Return [X, Y] of the center of cell containing provided text 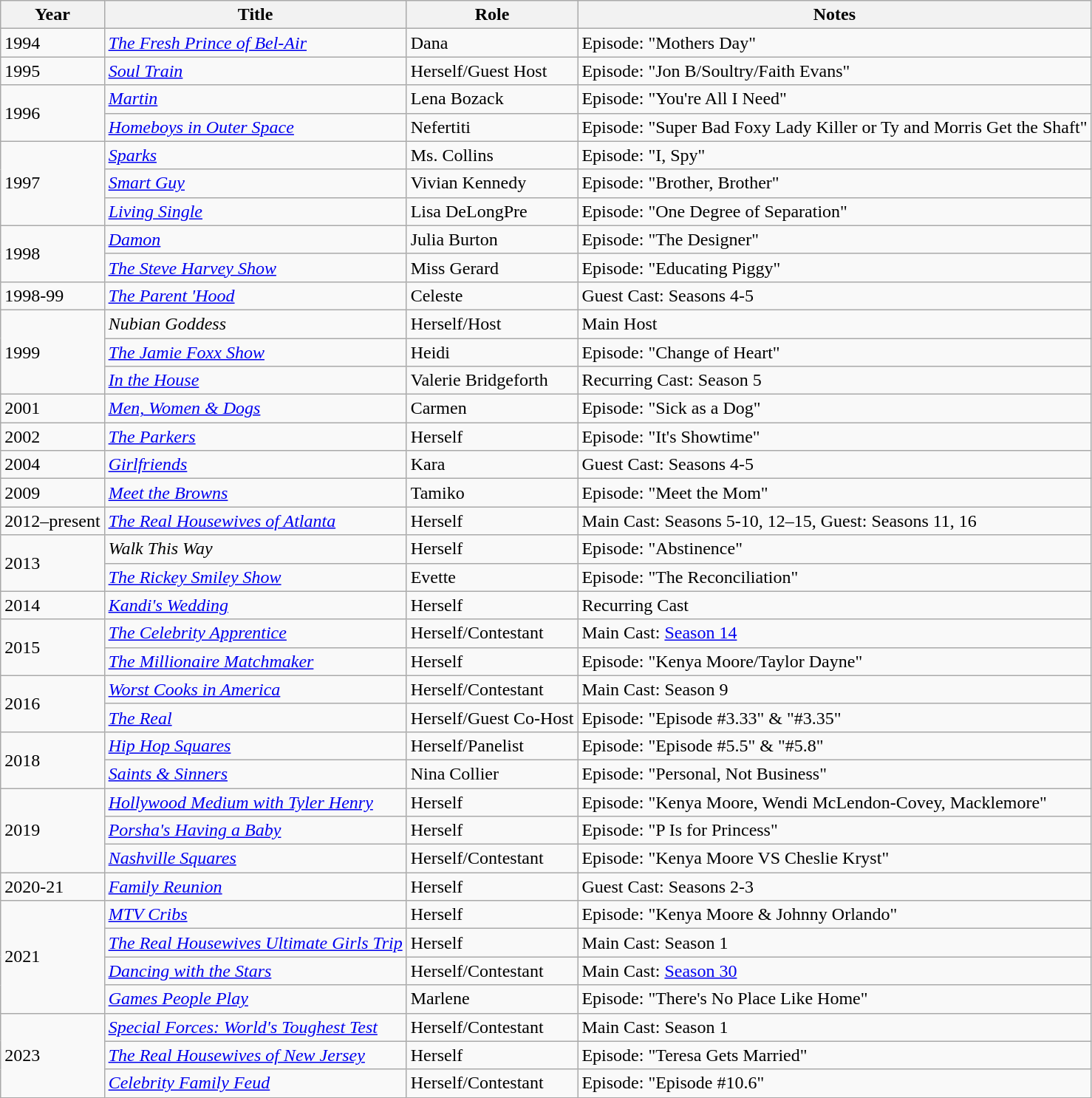
Celebrity Family Feud [256, 1083]
Main Cast: Season 14 [835, 633]
2018 [52, 760]
Soul Train [256, 71]
Carmen [492, 409]
Girlfriends [256, 465]
Living Single [256, 211]
2004 [52, 465]
Walk This Way [256, 549]
Episode: "Teresa Gets Married" [835, 1055]
1996 [52, 113]
Worst Cooks in America [256, 689]
Special Forces: World's Toughest Test [256, 1027]
Nefertiti [492, 127]
Episode: "Educating Piggy" [835, 267]
Lisa DeLongPre [492, 211]
Episode: "The Designer" [835, 239]
1997 [52, 183]
MTV Cribs [256, 915]
Dancing with the Stars [256, 971]
Men, Women & Dogs [256, 409]
Miss Gerard [492, 267]
Marlene [492, 999]
The Rickey Smiley Show [256, 577]
1999 [52, 352]
2015 [52, 647]
Title [256, 15]
Episode: "It's Showtime" [835, 437]
Lena Bozack [492, 99]
The Fresh Prince of Bel-Air [256, 43]
Julia Burton [492, 239]
Homeboys in Outer Space [256, 127]
Role [492, 15]
Episode: "Jon B/Soultry/Faith Evans" [835, 71]
Episode: "Abstinence" [835, 549]
Episode: "Sick as a Dog" [835, 409]
The Real Housewives of New Jersey [256, 1055]
Episode: "Change of Heart" [835, 352]
Herself/Guest Co-Host [492, 717]
Episode: "Brother, Brother" [835, 183]
Martin [256, 99]
Celeste [492, 296]
Herself/Host [492, 324]
Nubian Goddess [256, 324]
Main Cast: Season 30 [835, 971]
Episode: "Mothers Day" [835, 43]
Dana [492, 43]
Episode: "Kenya Moore VS Cheslie Kryst" [835, 859]
Year [52, 15]
The Parkers [256, 437]
Kara [492, 465]
The Real Housewives Ultimate Girls Trip [256, 943]
Episode: "I, Spy" [835, 155]
Episode: "Episode #5.5" & "#5.8" [835, 746]
Saints & Sinners [256, 774]
1995 [52, 71]
Main Cast: Season 9 [835, 689]
Vivian Kennedy [492, 183]
Notes [835, 15]
Episode: "There's No Place Like Home" [835, 999]
Episode: "Meet the Mom" [835, 493]
2023 [52, 1055]
Family Reunion [256, 887]
Nashville Squares [256, 859]
The Real [256, 717]
The Real Housewives of Atlanta [256, 521]
Recurring Cast: Season 5 [835, 381]
2014 [52, 605]
Sparks [256, 155]
Meet the Browns [256, 493]
2021 [52, 957]
Main Cast: Seasons 5-10, 12–15, Guest: Seasons 11, 16 [835, 521]
1998-99 [52, 296]
Games People Play [256, 999]
The Jamie Foxx Show [256, 352]
2019 [52, 830]
Episode: "Super Bad Foxy Lady Killer or Ty and Morris Get the Shaft" [835, 127]
Damon [256, 239]
Guest Cast: Seasons 2-3 [835, 887]
The Parent 'Hood [256, 296]
2009 [52, 493]
In the House [256, 381]
Episode: "P Is for Princess" [835, 831]
Main Host [835, 324]
Recurring Cast [835, 605]
Hollywood Medium with Tyler Henry [256, 802]
The Millionaire Matchmaker [256, 661]
The Steve Harvey Show [256, 267]
Evette [492, 577]
Smart Guy [256, 183]
Porsha's Having a Baby [256, 831]
1994 [52, 43]
Episode: "Kenya Moore/Taylor Dayne" [835, 661]
Episode: "Episode #10.6" [835, 1083]
Heidi [492, 352]
Episode: "You're All I Need" [835, 99]
2020-21 [52, 887]
Tamiko [492, 493]
Valerie Bridgeforth [492, 381]
Herself/Panelist [492, 746]
Episode: "Kenya Moore, Wendi McLendon-Covey, Macklemore" [835, 802]
Episode: "Episode #3.33" & "#3.35" [835, 717]
2013 [52, 563]
Episode: "Kenya Moore & Johnny Orlando" [835, 915]
The Celebrity Apprentice [256, 633]
1998 [52, 253]
Ms. Collins [492, 155]
Hip Hop Squares [256, 746]
Episode: "The Reconciliation" [835, 577]
2012–present [52, 521]
Episode: "One Degree of Separation" [835, 211]
2016 [52, 703]
Kandi's Wedding [256, 605]
2001 [52, 409]
Episode: "Personal, Not Business" [835, 774]
Nina Collier [492, 774]
Herself/Guest Host [492, 71]
2002 [52, 437]
